Capture the cell that displays the provided text and extract its (x, y) central coordinate. 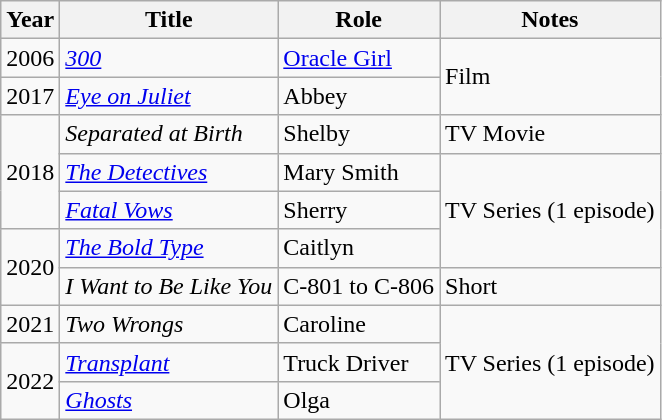
Truck Driver (359, 362)
TV Movie (550, 134)
300 (169, 58)
Role (359, 20)
Caroline (359, 324)
Two Wrongs (169, 324)
2020 (30, 267)
2022 (30, 381)
Title (169, 20)
Short (550, 286)
Ghosts (169, 400)
Caitlyn (359, 248)
2006 (30, 58)
Film (550, 77)
Olga (359, 400)
Oracle Girl (359, 58)
I Want to Be Like You (169, 286)
2017 (30, 96)
The Bold Type (169, 248)
Fatal Vows (169, 210)
Mary Smith (359, 172)
Abbey (359, 96)
2021 (30, 324)
C-801 to C-806 (359, 286)
The Detectives (169, 172)
Shelby (359, 134)
Year (30, 20)
Separated at Birth (169, 134)
Sherry (359, 210)
2018 (30, 172)
Transplant (169, 362)
Eye on Juliet (169, 96)
Notes (550, 20)
